Capture the cell that displays the provided text and extract its (x, y) central coordinate. 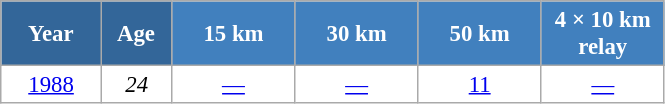
50 km (480, 34)
Age (136, 34)
11 (480, 85)
30 km (356, 34)
Year (52, 34)
24 (136, 85)
4 × 10 km relay (602, 34)
15 km (234, 34)
1988 (52, 85)
